From the cell containing the given text, extract its center point as [X, Y] coordinate. 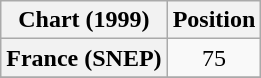
France (SNEP) [84, 58]
Chart (1999) [84, 20]
75 [214, 58]
Position [214, 20]
